Provide the [X, Y] coordinate of the cell's center where the given text is located.  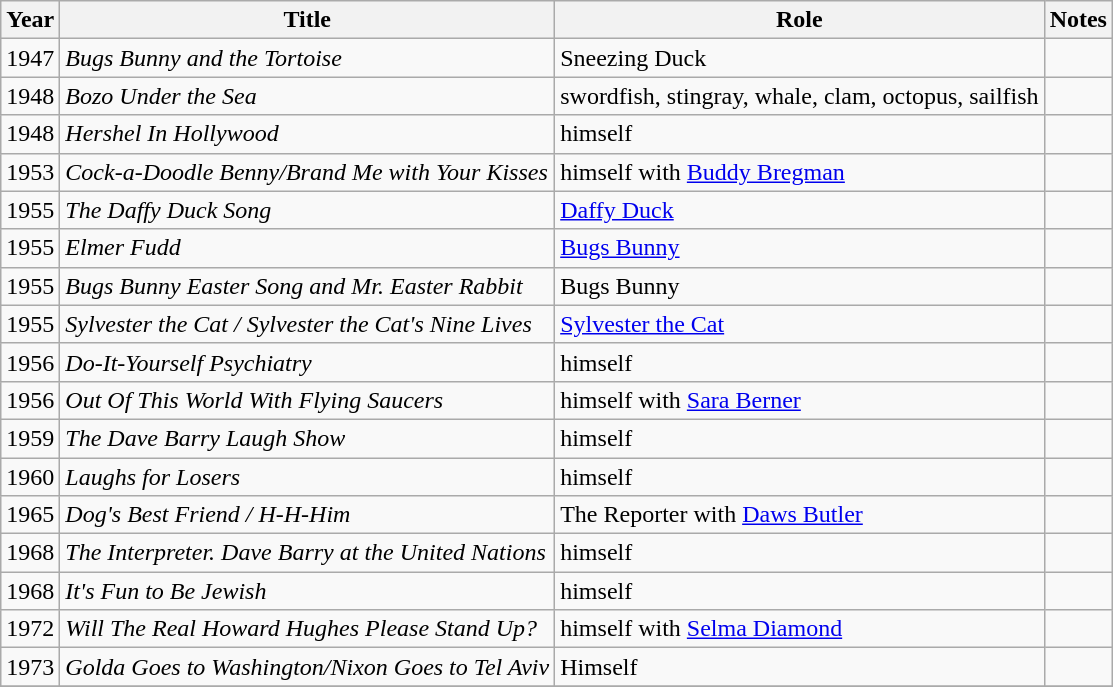
1965 [30, 515]
The Interpreter. Dave Barry at the United Nations [308, 553]
Cock-a-Doodle Benny/Brand Me with Your Kisses [308, 172]
Bozo Under the Sea [308, 96]
Out Of This World With Flying Saucers [308, 400]
1953 [30, 172]
Dog's Best Friend / H-H-Him [308, 515]
Elmer Fudd [308, 248]
Sneezing Duck [800, 58]
Do-It-Yourself Psychiatry [308, 362]
himself with Selma Diamond [800, 629]
1972 [30, 629]
Role [800, 20]
Will The Real Howard Hughes Please Stand Up? [308, 629]
Sylvester the Cat [800, 324]
The Reporter with Daws Butler [800, 515]
himself with Buddy Bregman [800, 172]
The Daffy Duck Song [308, 210]
Notes [1078, 20]
1947 [30, 58]
1959 [30, 438]
Laughs for Losers [308, 477]
himself with Sara Berner [800, 400]
Daffy Duck [800, 210]
Hershel In Hollywood [308, 134]
1973 [30, 667]
It's Fun to Be Jewish [308, 591]
swordfish, stingray, whale, clam, octopus, sailfish [800, 96]
Himself [800, 667]
1960 [30, 477]
Year [30, 20]
The Dave Barry Laugh Show [308, 438]
Bugs Bunny Easter Song and Mr. Easter Rabbit [308, 286]
Title [308, 20]
Golda Goes to Washington/Nixon Goes to Tel Aviv [308, 667]
Bugs Bunny and the Tortoise [308, 58]
Sylvester the Cat / Sylvester the Cat's Nine Lives [308, 324]
